Return the (x, y) coordinate for the center point of the cell that contains the specified text.  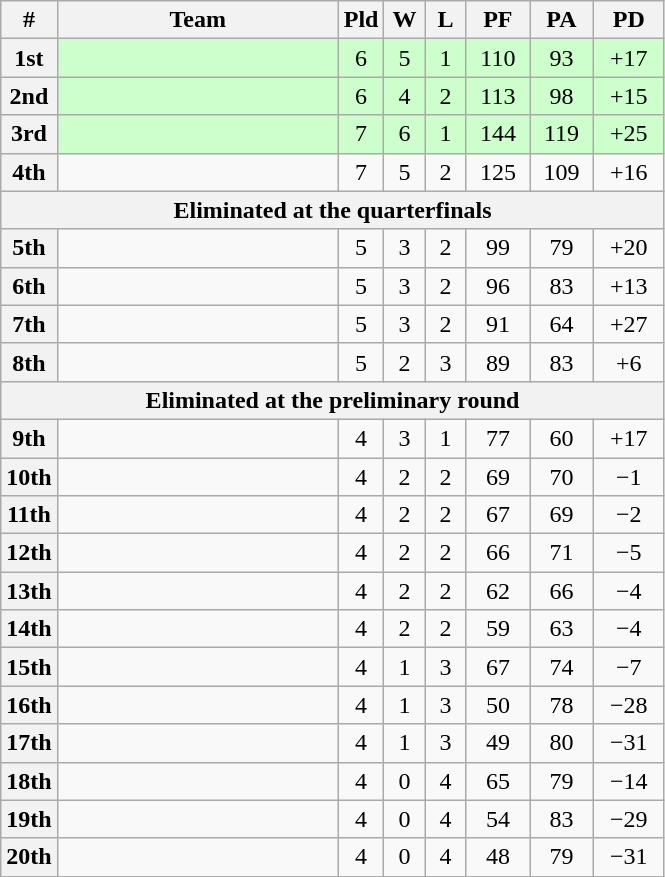
4th (29, 172)
9th (29, 438)
−7 (628, 667)
74 (562, 667)
109 (562, 172)
20th (29, 857)
+25 (628, 134)
PA (562, 20)
50 (498, 705)
2nd (29, 96)
60 (562, 438)
19th (29, 819)
59 (498, 629)
Pld (361, 20)
7th (29, 324)
L (446, 20)
+16 (628, 172)
77 (498, 438)
16th (29, 705)
62 (498, 591)
78 (562, 705)
−14 (628, 781)
119 (562, 134)
1st (29, 58)
Eliminated at the quarterfinals (333, 210)
96 (498, 286)
# (29, 20)
+15 (628, 96)
W (404, 20)
−5 (628, 553)
5th (29, 248)
15th (29, 667)
144 (498, 134)
10th (29, 477)
11th (29, 515)
80 (562, 743)
63 (562, 629)
93 (562, 58)
−2 (628, 515)
99 (498, 248)
6th (29, 286)
125 (498, 172)
110 (498, 58)
49 (498, 743)
+6 (628, 362)
−28 (628, 705)
48 (498, 857)
17th (29, 743)
14th (29, 629)
+27 (628, 324)
−29 (628, 819)
+13 (628, 286)
89 (498, 362)
65 (498, 781)
8th (29, 362)
98 (562, 96)
PD (628, 20)
Eliminated at the preliminary round (333, 400)
+20 (628, 248)
70 (562, 477)
71 (562, 553)
12th (29, 553)
91 (498, 324)
13th (29, 591)
113 (498, 96)
Team (198, 20)
3rd (29, 134)
−1 (628, 477)
PF (498, 20)
18th (29, 781)
54 (498, 819)
64 (562, 324)
